Capture the cell that displays the provided text and extract its [x, y] central coordinate. 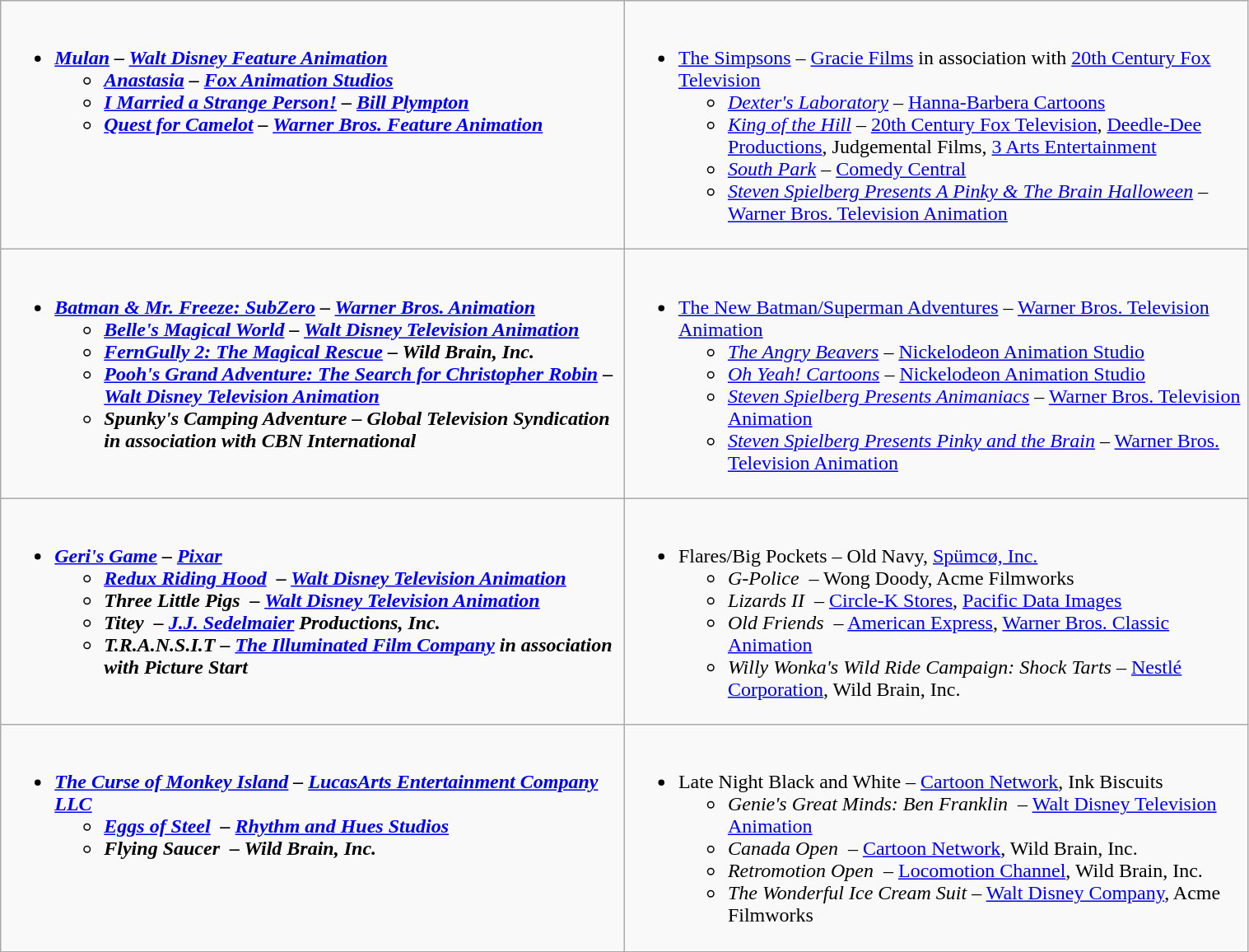
The Curse of Monkey Island – LucasArts Entertainment Company LLCEggs of Steel – Rhythm and Hues StudiosFlying Saucer – Wild Brain, Inc. [313, 838]
